Pinpoint the cell where the given text exists, returning its [X, Y] midpoint coordinate. 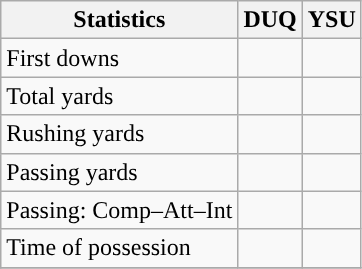
Rushing yards [120, 134]
First downs [120, 58]
Statistics [120, 20]
Passing yards [120, 172]
Total yards [120, 96]
Time of possession [120, 248]
DUQ [270, 20]
YSU [332, 20]
Passing: Comp–Att–Int [120, 210]
